Find where the given text appears and provide that cell's center as (x, y) coordinate. 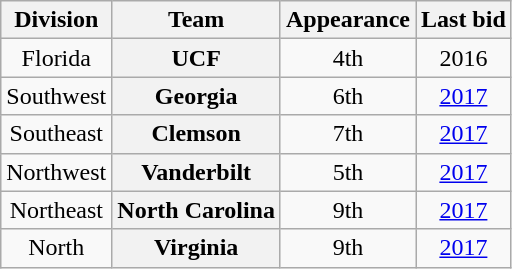
North (56, 248)
6th (348, 96)
5th (348, 172)
Vanderbilt (196, 172)
UCF (196, 58)
4th (348, 58)
Florida (56, 58)
7th (348, 134)
2016 (464, 58)
Team (196, 20)
Virginia (196, 248)
Georgia (196, 96)
Northwest (56, 172)
Last bid (464, 20)
Clemson (196, 134)
Appearance (348, 20)
Southeast (56, 134)
North Carolina (196, 210)
Northeast (56, 210)
Division (56, 20)
Southwest (56, 96)
